Locate the cell with the specified text and output its (x, y) center coordinate. 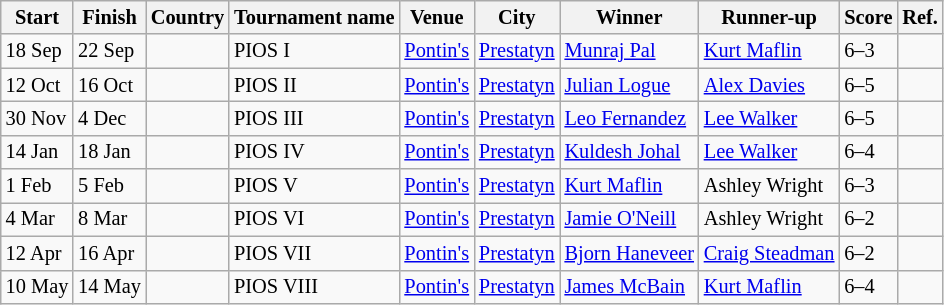
5 Feb (110, 186)
Alex Davies (769, 85)
Jamie O'Neill (630, 219)
Venue (436, 17)
PIOS I (314, 51)
PIOS VII (314, 253)
18 Jan (110, 152)
Bjorn Haneveer (630, 253)
4 Mar (38, 219)
16 Apr (110, 253)
Munraj Pal (630, 51)
Craig Steadman (769, 253)
Kuldesh Johal (630, 152)
Score (868, 17)
Country (188, 17)
James McBain (630, 287)
16 Oct (110, 85)
18 Sep (38, 51)
Ref. (920, 17)
10 May (38, 287)
Start (38, 17)
14 Jan (38, 152)
1 Feb (38, 186)
Leo Fernandez (630, 118)
14 May (110, 287)
4 Dec (110, 118)
PIOS VIII (314, 287)
22 Sep (110, 51)
Julian Logue (630, 85)
City (517, 17)
Tournament name (314, 17)
12 Apr (38, 253)
30 Nov (38, 118)
Finish (110, 17)
PIOS V (314, 186)
PIOS II (314, 85)
8 Mar (110, 219)
PIOS IV (314, 152)
Winner (630, 17)
12 Oct (38, 85)
Runner-up (769, 17)
PIOS VI (314, 219)
PIOS III (314, 118)
